Return [X, Y] of the center of cell containing provided text 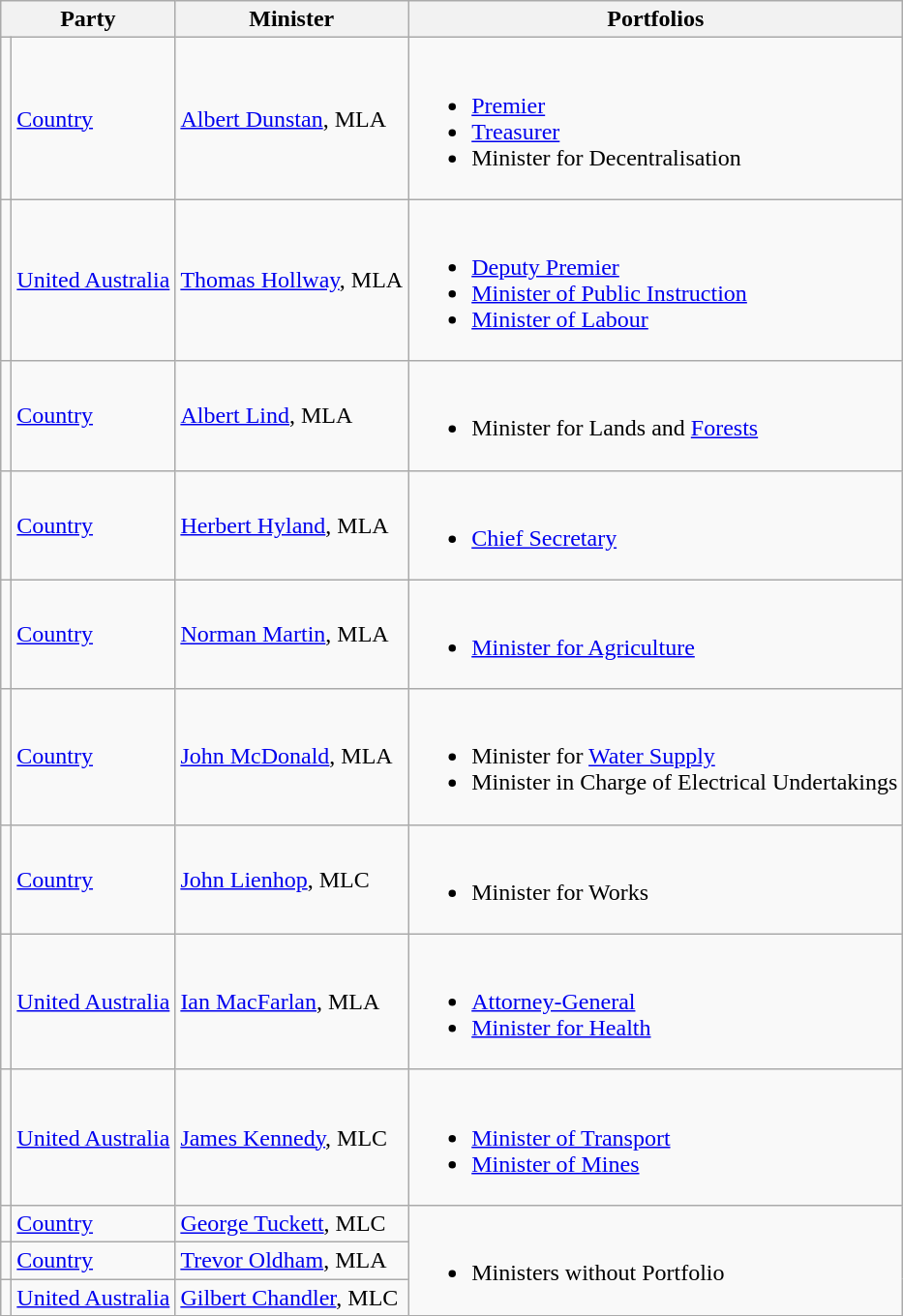
Ministers without Portfolio [656, 1260]
Minister for Agriculture [656, 635]
Deputy PremierMinister of Public InstructionMinister of Labour [656, 281]
Ian MacFarlan, MLA [292, 1002]
George Tuckett, MLC [292, 1223]
Minister for Lands and Forests [656, 416]
John Lienhop, MLC [292, 879]
Portfolios [656, 19]
Albert Lind, MLA [292, 416]
James Kennedy, MLC [292, 1137]
Norman Martin, MLA [292, 635]
Gilbert Chandler, MLC [292, 1298]
Minister of TransportMinister of Mines [656, 1137]
Thomas Hollway, MLA [292, 281]
Party [88, 19]
PremierTreasurerMinister for Decentralisation [656, 118]
Minister [292, 19]
Albert Dunstan, MLA [292, 118]
Minister for Water SupplyMinister in Charge of Electrical Undertakings [656, 757]
John McDonald, MLA [292, 757]
Minister for Works [656, 879]
Trevor Oldham, MLA [292, 1260]
Herbert Hyland, MLA [292, 524]
Chief Secretary [656, 524]
Attorney-GeneralMinister for Health [656, 1002]
